Pinpoint the cell where the given text exists, returning its (x, y) midpoint coordinate. 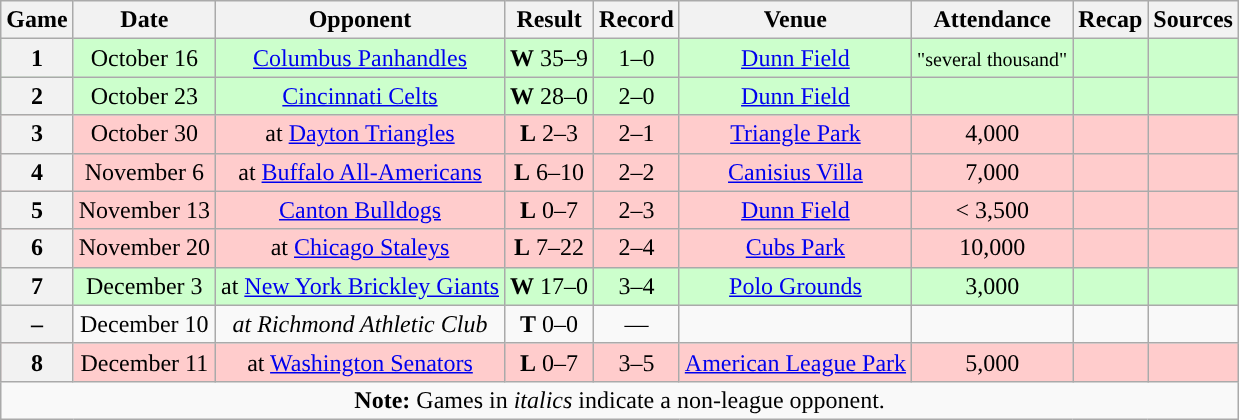
Opponent (360, 20)
L 6–10 (550, 172)
Columbus Panhandles (360, 58)
7 (37, 286)
Canton Bulldogs (360, 210)
Cincinnati Celts (360, 96)
– (37, 324)
Sources (1194, 20)
at Chicago Staleys (360, 248)
Recap (1110, 20)
W 17–0 (550, 286)
at Buffalo All-Americans (360, 172)
November 6 (144, 172)
5,000 (992, 362)
Attendance (992, 20)
American League Park (795, 362)
"several thousand" (992, 58)
December 10 (144, 324)
at Dayton Triangles (360, 134)
L 2–3 (550, 134)
2–0 (637, 96)
L 7–22 (550, 248)
2–2 (637, 172)
Date (144, 20)
Record (637, 20)
at Richmond Athletic Club (360, 324)
6 (37, 248)
4 (37, 172)
— (637, 324)
2–1 (637, 134)
at New York Brickley Giants (360, 286)
W 35–9 (550, 58)
December 3 (144, 286)
October 23 (144, 96)
10,000 (992, 248)
Venue (795, 20)
2–3 (637, 210)
3–4 (637, 286)
4,000 (992, 134)
2 (37, 96)
7,000 (992, 172)
3 (37, 134)
Note: Games in italics indicate a non-league opponent. (620, 400)
1 (37, 58)
5 (37, 210)
November 20 (144, 248)
October 16 (144, 58)
at Washington Senators (360, 362)
2–4 (637, 248)
Polo Grounds (795, 286)
December 11 (144, 362)
3–5 (637, 362)
October 30 (144, 134)
W 28–0 (550, 96)
3,000 (992, 286)
Cubs Park (795, 248)
< 3,500 (992, 210)
November 13 (144, 210)
Result (550, 20)
1–0 (637, 58)
Canisius Villa (795, 172)
Game (37, 20)
8 (37, 362)
Triangle Park (795, 134)
T 0–0 (550, 324)
